Detect which cell encompasses the target text, then output its (x, y) center coordinate. 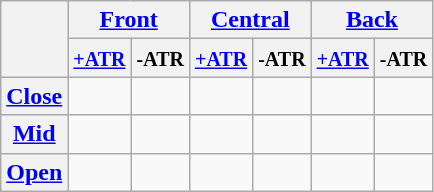
Central (250, 20)
Open (34, 172)
Back (372, 20)
Front (129, 20)
Close (34, 96)
Mid (34, 134)
